Locate the cell with the specified text and output its [X, Y] center coordinate. 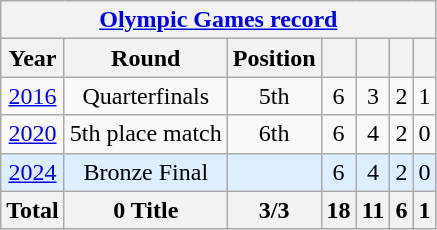
6th [274, 134]
Olympic Games record [218, 20]
2020 [33, 134]
Bronze Final [146, 172]
3 [373, 96]
2016 [33, 96]
18 [338, 210]
Round [146, 58]
Total [33, 210]
3/3 [274, 210]
5th place match [146, 134]
2024 [33, 172]
5th [274, 96]
0 Title [146, 210]
Year [33, 58]
Quarterfinals [146, 96]
11 [373, 210]
Position [274, 58]
